Return (x, y) of the center of cell containing provided text 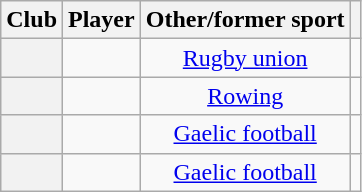
Player (102, 20)
Club (32, 20)
Rowing (245, 96)
Rugby union (245, 58)
Other/former sport (245, 20)
